Scan for the cell matching the given text and deliver its [x, y] coordinate at center. 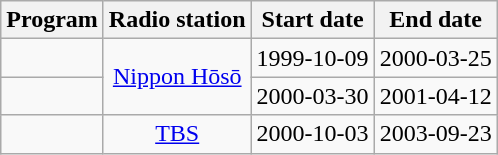
Radio station [177, 20]
2003-09-23 [436, 134]
End date [436, 20]
Start date [312, 20]
2000-10-03 [312, 134]
2001-04-12 [436, 96]
1999-10-09 [312, 58]
2000-03-30 [312, 96]
Nippon Hōsō [177, 77]
TBS [177, 134]
2000-03-25 [436, 58]
Program [52, 20]
